Find where the given text appears and provide that cell's center as [X, Y] coordinate. 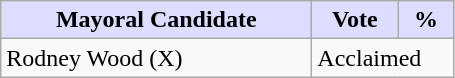
% [426, 20]
Rodney Wood (X) [156, 58]
Vote [355, 20]
Mayoral Candidate [156, 20]
Acclaimed [383, 58]
